Return [x, y] of the center of cell containing provided text 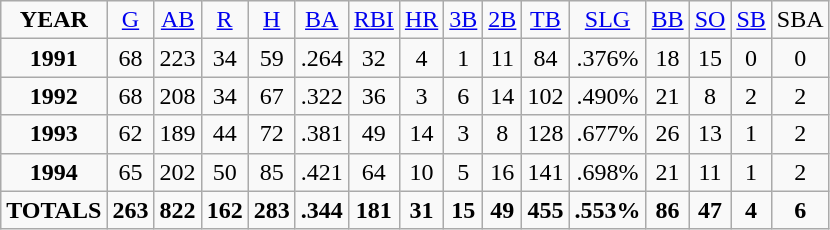
455 [546, 210]
.490% [608, 96]
85 [272, 172]
208 [178, 96]
.553% [608, 210]
TB [546, 20]
18 [668, 58]
.421 [322, 172]
162 [224, 210]
141 [546, 172]
67 [272, 96]
SLG [608, 20]
64 [374, 172]
.376% [608, 58]
36 [374, 96]
1991 [54, 58]
181 [374, 210]
.381 [322, 134]
16 [502, 172]
BB [668, 20]
SB [751, 20]
H [272, 20]
R [224, 20]
84 [546, 58]
SBA [800, 20]
.264 [322, 58]
BA [322, 20]
202 [178, 172]
86 [668, 210]
72 [272, 134]
G [130, 20]
223 [178, 58]
31 [421, 210]
10 [421, 172]
HR [421, 20]
62 [130, 134]
283 [272, 210]
.344 [322, 210]
YEAR [54, 20]
32 [374, 58]
102 [546, 96]
59 [272, 58]
AB [178, 20]
.322 [322, 96]
44 [224, 134]
1994 [54, 172]
50 [224, 172]
26 [668, 134]
1992 [54, 96]
SO [710, 20]
128 [546, 134]
263 [130, 210]
47 [710, 210]
5 [464, 172]
13 [710, 134]
189 [178, 134]
TOTALS [54, 210]
3B [464, 20]
822 [178, 210]
2B [502, 20]
65 [130, 172]
.677% [608, 134]
1993 [54, 134]
.698% [608, 172]
RBI [374, 20]
